For the text-containing cell, return its midpoint in (x, y) coordinate format. 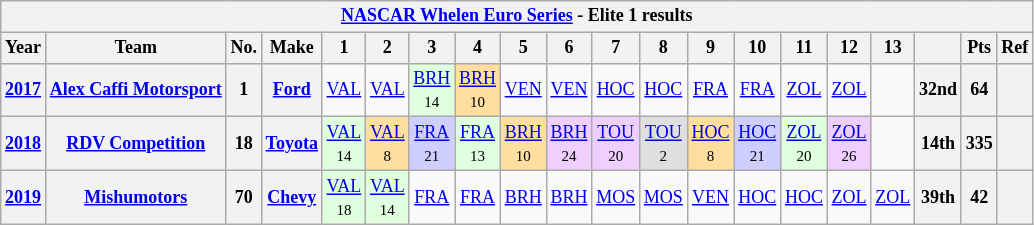
NASCAR Whelen Euro Series - Elite 1 results (517, 16)
ZOL20 (804, 144)
70 (244, 197)
Team (136, 48)
TOU20 (616, 144)
2018 (24, 144)
VAL18 (344, 197)
RDV Competition (136, 144)
39th (938, 197)
64 (979, 90)
2019 (24, 197)
TOU2 (663, 144)
Make (292, 48)
HOC8 (710, 144)
335 (979, 144)
9 (710, 48)
VAL8 (388, 144)
2017 (24, 90)
Ref (1015, 48)
Mishumotors (136, 197)
BRH24 (569, 144)
12 (849, 48)
Chevy (292, 197)
Ford (292, 90)
42 (979, 197)
Alex Caffi Motorsport (136, 90)
13 (893, 48)
BRH14 (432, 90)
10 (758, 48)
14th (938, 144)
FRA21 (432, 144)
Pts (979, 48)
8 (663, 48)
3 (432, 48)
4 (478, 48)
32nd (938, 90)
Year (24, 48)
FRA13 (478, 144)
5 (523, 48)
2 (388, 48)
Toyota (292, 144)
No. (244, 48)
18 (244, 144)
7 (616, 48)
6 (569, 48)
ZOL26 (849, 144)
11 (804, 48)
HOC21 (758, 144)
